Capture the cell that displays the provided text and extract its (X, Y) central coordinate. 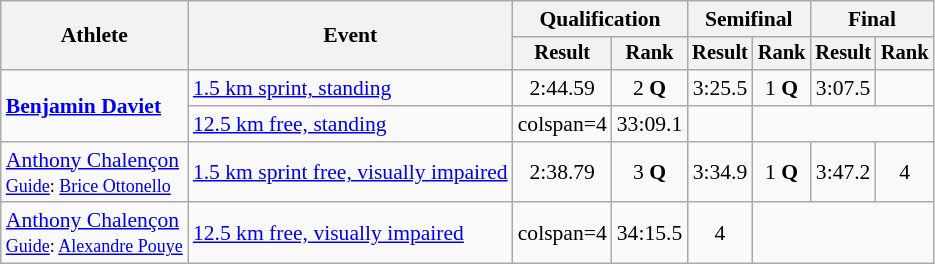
2:38.79 (562, 172)
Final (872, 19)
12.5 km free, standing (350, 124)
Athlete (94, 36)
Benjamin Daviet (94, 106)
3:25.5 (720, 88)
Qualification (600, 19)
33:09.1 (650, 124)
2:44.59 (562, 88)
Anthony ChalençonGuide: Alexandre Pouye (94, 234)
Event (350, 36)
Semifinal (748, 19)
34:15.5 (650, 234)
3:34.9 (720, 172)
3:47.2 (843, 172)
12.5 km free, visually impaired (350, 234)
2 Q (650, 88)
Anthony ChalençonGuide: Brice Ottonello (94, 172)
1.5 km sprint, standing (350, 88)
3:07.5 (843, 88)
1.5 km sprint free, visually impaired (350, 172)
3 Q (650, 172)
